Detect which cell encompasses the target text, then output its (x, y) center coordinate. 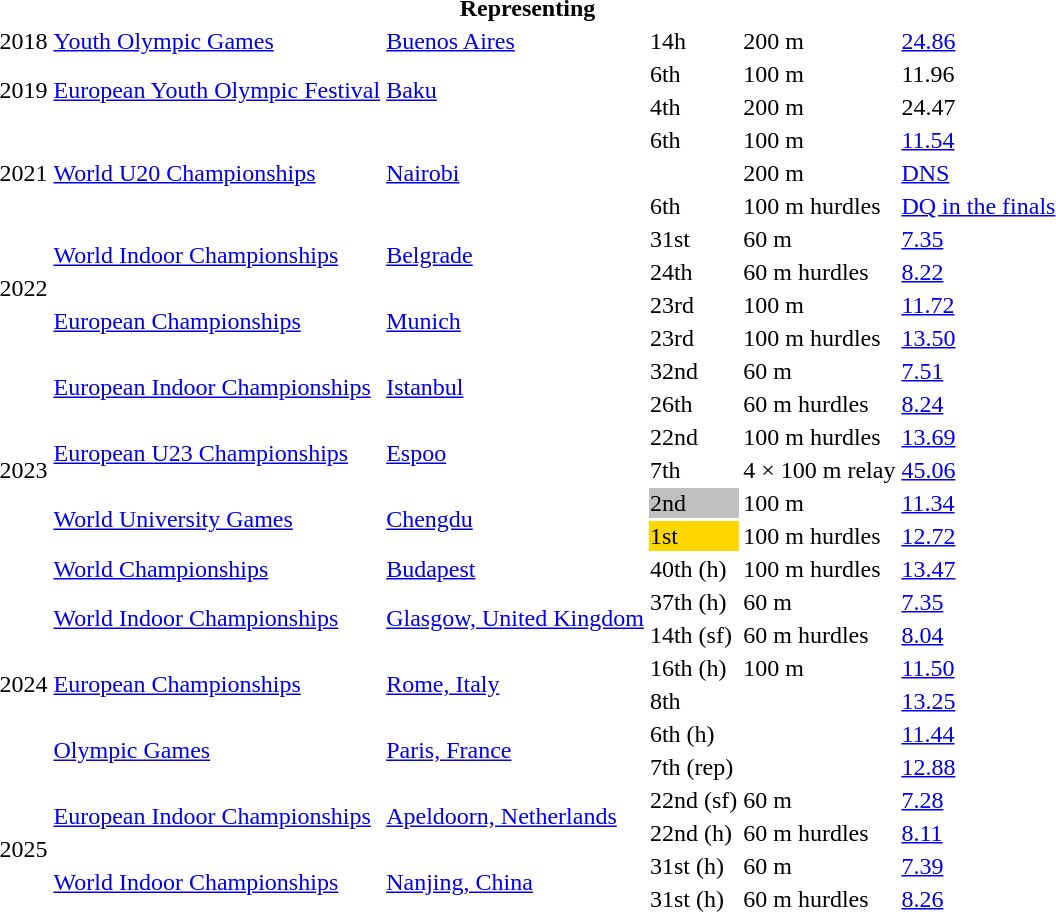
22nd (h) (693, 833)
8th (693, 701)
4 × 100 m relay (820, 470)
14h (693, 41)
24th (693, 272)
7th (693, 470)
7th (rep) (693, 767)
40th (h) (693, 569)
European Youth Olympic Festival (217, 90)
31st (h) (693, 866)
22nd (sf) (693, 800)
Nairobi (516, 173)
2nd (693, 503)
Baku (516, 90)
Istanbul (516, 388)
Belgrade (516, 256)
Buenos Aires (516, 41)
Apeldoorn, Netherlands (516, 816)
Rome, Italy (516, 684)
31st (693, 239)
6th (h) (693, 734)
World U20 Championships (217, 173)
26th (693, 404)
World Championships (217, 569)
Budapest (516, 569)
4th (693, 107)
Olympic Games (217, 750)
World University Games (217, 520)
Paris, France (516, 750)
Youth Olympic Games (217, 41)
Espoo (516, 454)
Chengdu (516, 520)
22nd (693, 437)
14th (sf) (693, 635)
1st (693, 536)
European U23 Championships (217, 454)
16th (h) (693, 668)
Glasgow, United Kingdom (516, 618)
Munich (516, 322)
32nd (693, 371)
37th (h) (693, 602)
